Search for the cell housing the specified text and yield its [X, Y] center coordinate. 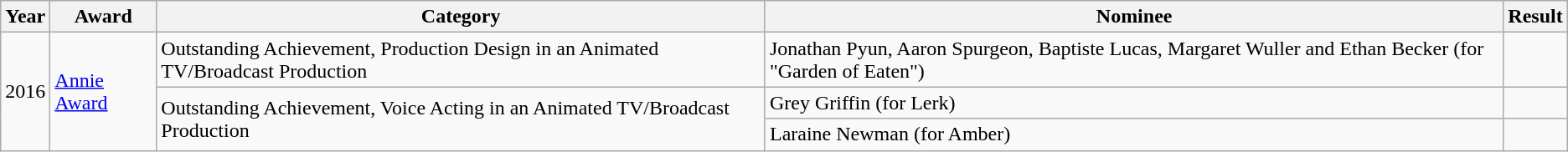
Category [461, 17]
Grey Griffin (for Lerk) [1134, 103]
Outstanding Achievement, Production Design in an Animated TV/Broadcast Production [461, 60]
Result [1535, 17]
Nominee [1134, 17]
Award [104, 17]
Year [25, 17]
Annie Award [104, 92]
Laraine Newman (for Amber) [1134, 134]
Outstanding Achievement, Voice Acting in an Animated TV/Broadcast Production [461, 119]
2016 [25, 92]
Jonathan Pyun, Aaron Spurgeon, Baptiste Lucas, Margaret Wuller and Ethan Becker (for "Garden of Eaten") [1134, 60]
